Detect which cell encompasses the target text, then output its [X, Y] center coordinate. 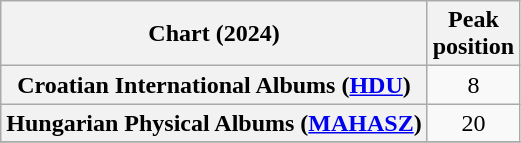
8 [473, 85]
Hungarian Physical Albums (MAHASZ) [214, 123]
Croatian International Albums (HDU) [214, 85]
20 [473, 123]
Chart (2024) [214, 34]
Peakposition [473, 34]
